Search for the cell housing the specified text and yield its [X, Y] center coordinate. 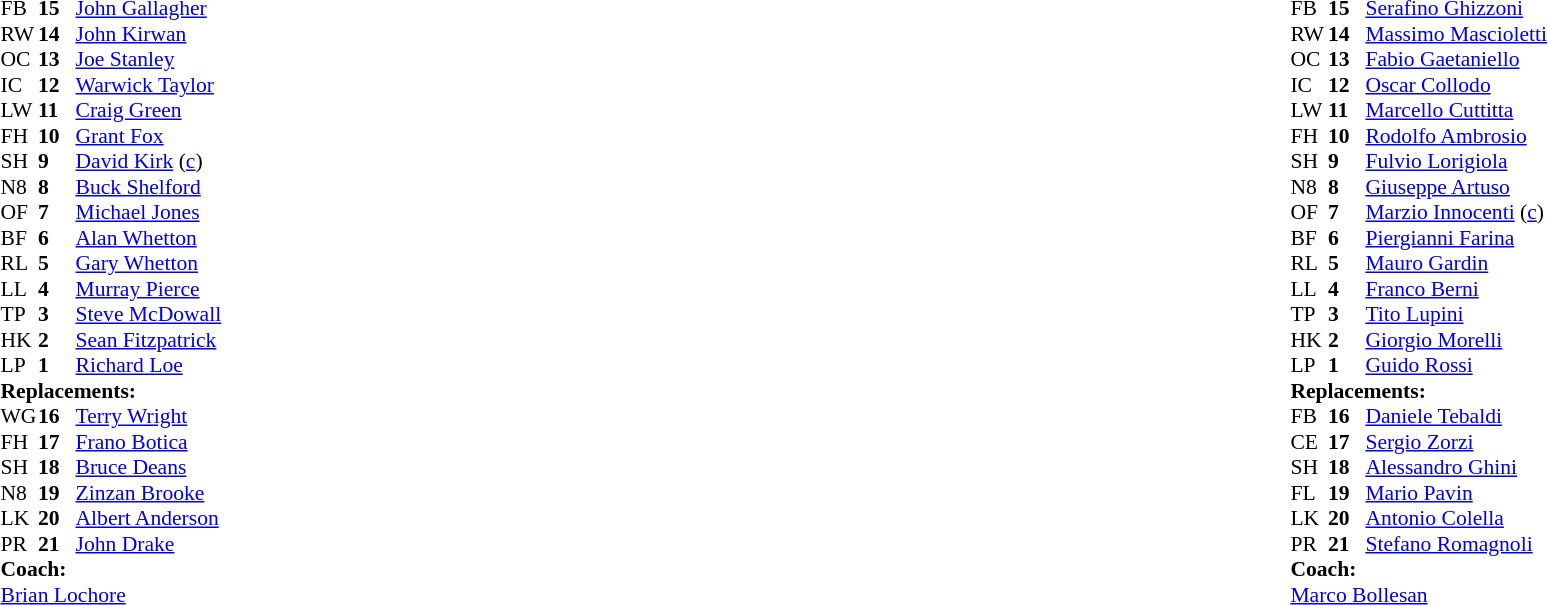
Marcello Cuttitta [1456, 111]
Steve McDowall [149, 315]
Terry Wright [149, 417]
Zinzan Brooke [149, 493]
Rodolfo Ambrosio [1456, 136]
Mauro Gardin [1456, 263]
Gary Whetton [149, 263]
John Kirwan [149, 34]
Giorgio Morelli [1456, 340]
Alan Whetton [149, 238]
Murray Pierce [149, 289]
Sean Fitzpatrick [149, 340]
Guido Rossi [1456, 365]
John Drake [149, 544]
Bruce Deans [149, 467]
Piergianni Farina [1456, 238]
Stefano Romagnoli [1456, 544]
Fabio Gaetaniello [1456, 59]
Tito Lupini [1456, 315]
Antonio Colella [1456, 519]
Warwick Taylor [149, 85]
Daniele Tebaldi [1456, 417]
CE [1309, 442]
Sergio Zorzi [1456, 442]
Mario Pavin [1456, 493]
Joe Stanley [149, 59]
Oscar Collodo [1456, 85]
Fulvio Lorigiola [1456, 161]
Albert Anderson [149, 519]
Buck Shelford [149, 187]
Franco Berni [1456, 289]
Michael Jones [149, 213]
Marzio Innocenti (c) [1456, 213]
Giuseppe Artuso [1456, 187]
FB [1309, 417]
Frano Botica [149, 442]
FL [1309, 493]
Craig Green [149, 111]
WG [19, 417]
Grant Fox [149, 136]
Richard Loe [149, 365]
Alessandro Ghini [1456, 467]
David Kirk (c) [149, 161]
Massimo Mascioletti [1456, 34]
